Find where the given text appears and provide that cell's center as (X, Y) coordinate. 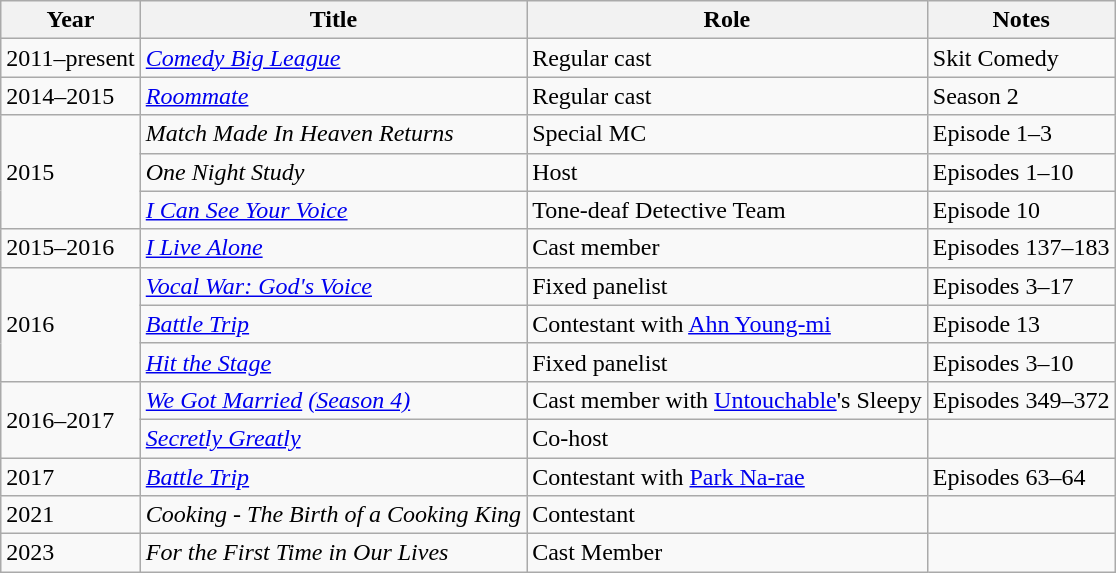
2016–2017 (70, 419)
Tone-deaf Detective Team (728, 210)
Host (728, 172)
We Got Married (Season 4) (333, 400)
One Night Study (333, 172)
Episodes 3–10 (1021, 362)
Episode 13 (1021, 324)
Contestant with Park Na-rae (728, 477)
Contestant with Ahn Young-mi (728, 324)
2011–present (70, 58)
2014–2015 (70, 96)
2023 (70, 553)
Episodes 1–10 (1021, 172)
Episode 10 (1021, 210)
Episodes 137–183 (1021, 248)
Title (333, 20)
Roommate (333, 96)
Season 2 (1021, 96)
Cast member (728, 248)
Cast Member (728, 553)
Comedy Big League (333, 58)
Role (728, 20)
Episodes 3–17 (1021, 286)
For the First Time in Our Lives (333, 553)
Episodes 63–64 (1021, 477)
Episode 1–3 (1021, 134)
2021 (70, 515)
2015–2016 (70, 248)
2015 (70, 172)
2016 (70, 324)
Notes (1021, 20)
Episodes 349–372 (1021, 400)
Co-host (728, 438)
I Can See Your Voice (333, 210)
Cast member with Untouchable's Sleepy (728, 400)
Special MC (728, 134)
Skit Comedy (1021, 58)
Match Made In Heaven Returns (333, 134)
Vocal War: God's Voice (333, 286)
Secretly Greatly (333, 438)
Hit the Stage (333, 362)
2017 (70, 477)
I Live Alone (333, 248)
Year (70, 20)
Cooking - The Birth of a Cooking King (333, 515)
Contestant (728, 515)
